For the text-containing cell, return its midpoint in [x, y] coordinate format. 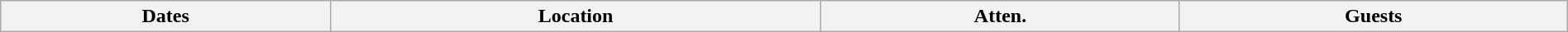
Dates [165, 16]
Atten. [1001, 16]
Guests [1373, 16]
Location [576, 16]
